Output the (x, y) coordinate of the center of the cell containing the given text.  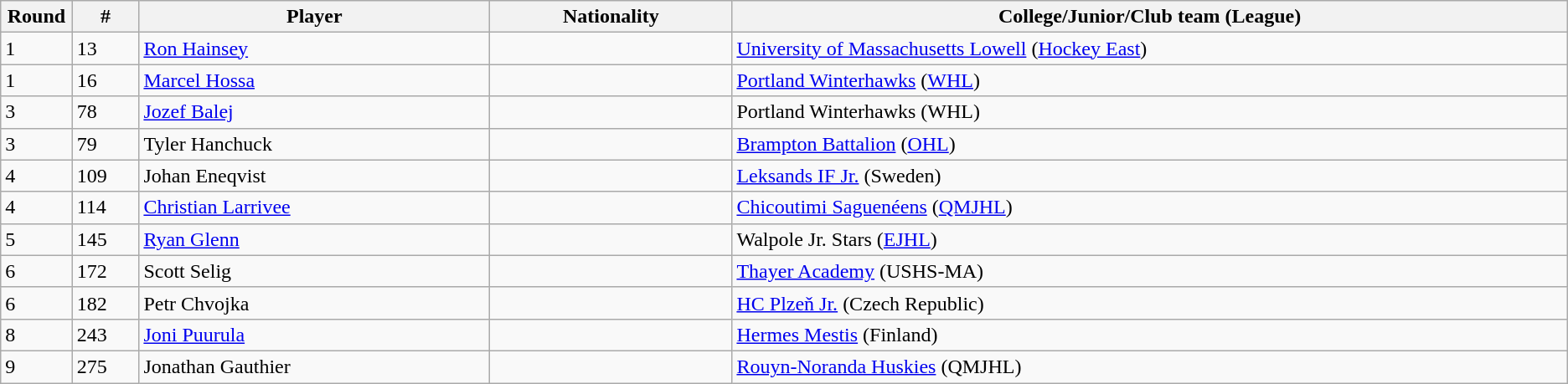
Johan Eneqvist (315, 176)
Walpole Jr. Stars (EJHL) (1149, 239)
16 (106, 80)
Nationality (611, 17)
13 (106, 49)
8 (37, 335)
Christian Larrivee (315, 207)
Hermes Mestis (Finland) (1149, 335)
Round (37, 17)
Chicoutimi Saguenéens (QMJHL) (1149, 207)
114 (106, 207)
University of Massachusetts Lowell (Hockey East) (1149, 49)
182 (106, 303)
Jozef Balej (315, 112)
172 (106, 271)
9 (37, 366)
Ron Hainsey (315, 49)
HC Plzeň Jr. (Czech Republic) (1149, 303)
Marcel Hossa (315, 80)
Petr Chvojka (315, 303)
Tyler Hanchuck (315, 144)
Scott Selig (315, 271)
Leksands IF Jr. (Sweden) (1149, 176)
Thayer Academy (USHS-MA) (1149, 271)
243 (106, 335)
5 (37, 239)
Jonathan Gauthier (315, 366)
79 (106, 144)
109 (106, 176)
Brampton Battalion (OHL) (1149, 144)
College/Junior/Club team (League) (1149, 17)
Player (315, 17)
145 (106, 239)
Joni Puurula (315, 335)
Rouyn-Noranda Huskies (QMJHL) (1149, 366)
Ryan Glenn (315, 239)
# (106, 17)
275 (106, 366)
78 (106, 112)
